Determine the [x, y] coordinate at the center of the cell enclosing the given text.  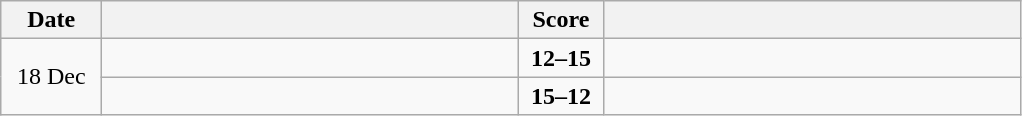
Score [561, 20]
12–15 [561, 58]
18 Dec [52, 77]
15–12 [561, 96]
Date [52, 20]
